Capture the cell that displays the provided text and extract its [x, y] central coordinate. 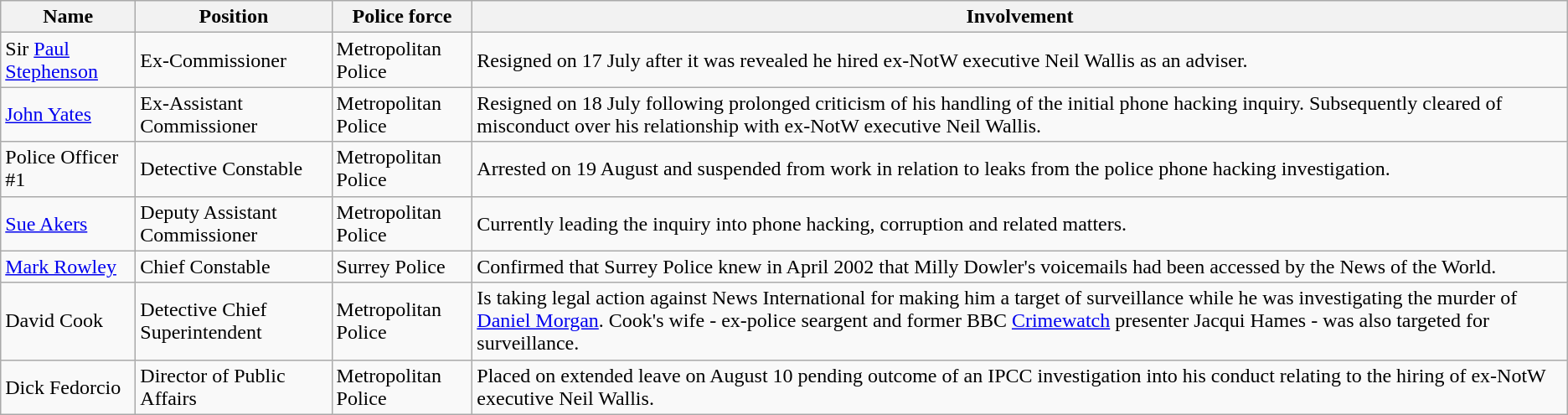
Police Officer #1 [69, 169]
Ex-Assistant Commissioner [234, 114]
Confirmed that Surrey Police knew in April 2002 that Milly Dowler's voicemails had been accessed by the News of the World. [1020, 267]
Ex-Commissioner [234, 60]
Dick Fedorcio [69, 387]
John Yates [69, 114]
Detective Chief Superintendent [234, 321]
Arrested on 19 August and suspended from work in relation to leaks from the police phone hacking investigation. [1020, 169]
Resigned on 17 July after it was revealed he hired ex-NotW executive Neil Wallis as an adviser. [1020, 60]
Chief Constable [234, 267]
Director of Public Affairs [234, 387]
Sue Akers [69, 223]
Currently leading the inquiry into phone hacking, corruption and related matters. [1020, 223]
Involvement [1020, 17]
Detective Constable [234, 169]
Police force [402, 17]
Surrey Police [402, 267]
Sir Paul Stephenson [69, 60]
Deputy Assistant Commissioner [234, 223]
Name [69, 17]
Mark Rowley [69, 267]
David Cook [69, 321]
Position [234, 17]
